Identify which cell holds the provided text, then report its (x, y) central coordinate. 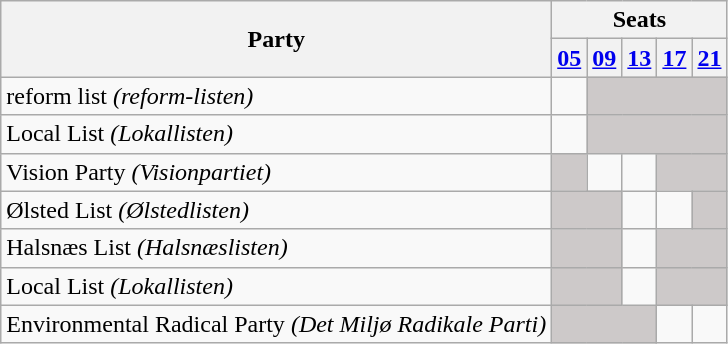
Ølsted List (Ølstedlisten) (276, 210)
Party (276, 39)
Halsnæs List (Halsnæslisten) (276, 248)
Vision Party (Visionpartiet) (276, 172)
13 (640, 58)
Environmental Radical Party (Det Miljø Radikale Parti) (276, 324)
reform list (reform-listen) (276, 96)
Seats (640, 20)
05 (570, 58)
17 (674, 58)
21 (710, 58)
09 (604, 58)
